Locate the cell with the specified text and output its (X, Y) center coordinate. 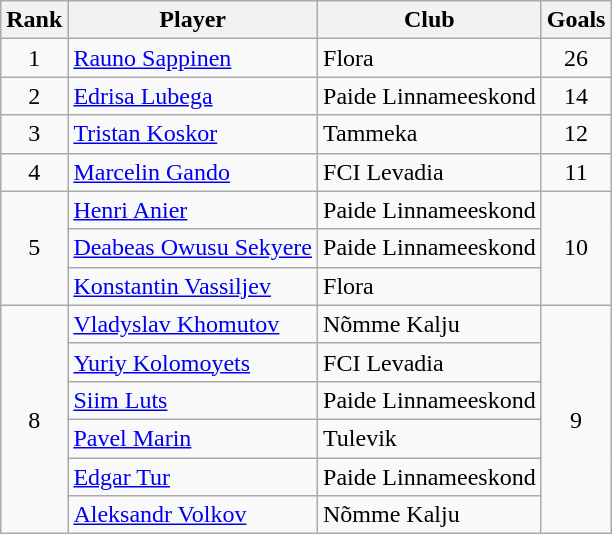
Edrisa Lubega (193, 96)
Marcelin Gando (193, 172)
Aleksandr Volkov (193, 515)
Rank (34, 20)
Edgar Tur (193, 477)
Konstantin Vassiljev (193, 286)
1 (34, 58)
Pavel Marin (193, 438)
10 (576, 248)
Henri Anier (193, 210)
2 (34, 96)
Yuriy Kolomoyets (193, 362)
3 (34, 134)
Deabeas Owusu Sekyere (193, 248)
Goals (576, 20)
Tammeka (430, 134)
Club (430, 20)
8 (34, 419)
12 (576, 134)
11 (576, 172)
9 (576, 419)
Rauno Sappinen (193, 58)
Player (193, 20)
4 (34, 172)
Vladyslav Khomutov (193, 324)
14 (576, 96)
26 (576, 58)
Tulevik (430, 438)
Siim Luts (193, 400)
5 (34, 248)
Tristan Koskor (193, 134)
